Search for the cell housing the specified text and yield its (x, y) center coordinate. 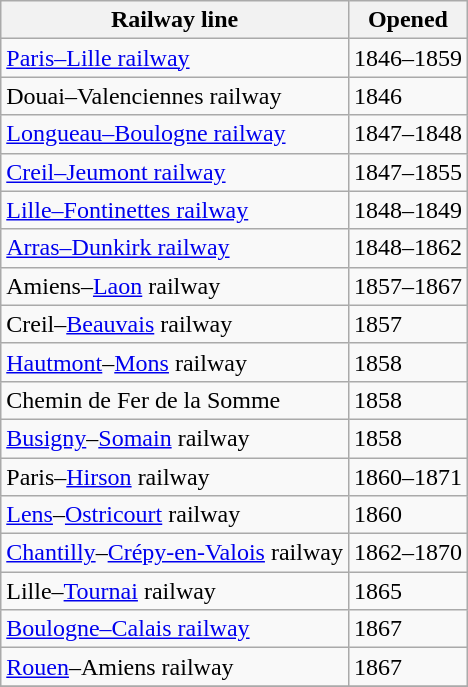
Longueau–Boulogne railway (175, 134)
Chemin de Fer de la Somme (175, 400)
Boulogne–Calais railway (175, 629)
Opened (408, 20)
Douai–Valenciennes railway (175, 96)
Amiens–Laon railway (175, 286)
Busigny–Somain railway (175, 438)
1848–1862 (408, 248)
Lille–Fontinettes railway (175, 210)
Hautmont–Mons railway (175, 362)
1860 (408, 515)
1862–1870 (408, 553)
1860–1871 (408, 477)
Lille–Tournai railway (175, 591)
1857 (408, 324)
1846–1859 (408, 58)
Creil–Jeumont railway (175, 172)
Paris–Lille railway (175, 58)
1846 (408, 96)
1847–1855 (408, 172)
1847–1848 (408, 134)
1865 (408, 591)
Rouen–Amiens railway (175, 667)
1848–1849 (408, 210)
Arras–Dunkirk railway (175, 248)
Creil–Beauvais railway (175, 324)
Railway line (175, 20)
Lens–Ostricourt railway (175, 515)
Chantilly–Crépy-en-Valois railway (175, 553)
1857–1867 (408, 286)
Paris–Hirson railway (175, 477)
